Search for the cell housing the specified text and yield its (X, Y) center coordinate. 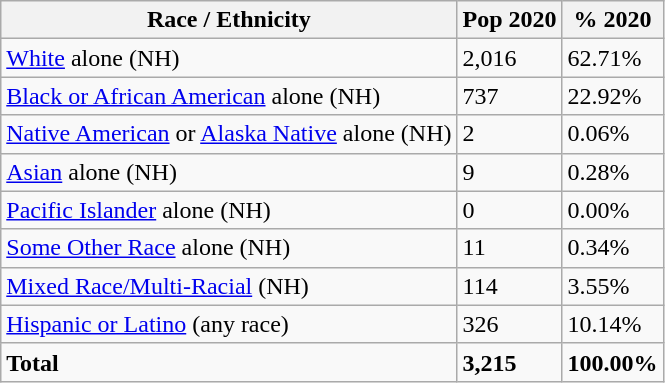
62.71% (612, 58)
0.34% (612, 248)
Some Other Race alone (NH) (229, 248)
Race / Ethnicity (229, 20)
3,215 (510, 362)
0 (510, 210)
Mixed Race/Multi-Racial (NH) (229, 286)
Native American or Alaska Native alone (NH) (229, 134)
Pacific Islander alone (NH) (229, 210)
0.06% (612, 134)
Pop 2020 (510, 20)
22.92% (612, 96)
0.28% (612, 172)
11 (510, 248)
Asian alone (NH) (229, 172)
10.14% (612, 324)
0.00% (612, 210)
2,016 (510, 58)
737 (510, 96)
3.55% (612, 286)
Hispanic or Latino (any race) (229, 324)
114 (510, 286)
White alone (NH) (229, 58)
9 (510, 172)
Black or African American alone (NH) (229, 96)
Total (229, 362)
2 (510, 134)
100.00% (612, 362)
326 (510, 324)
% 2020 (612, 20)
